Detect which cell encompasses the target text, then output its [x, y] center coordinate. 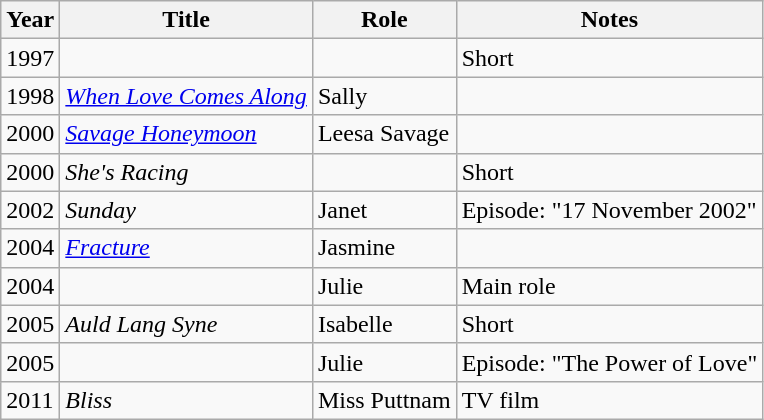
Savage Honeymoon [186, 134]
1997 [30, 58]
She's Racing [186, 172]
Sally [384, 96]
Title [186, 20]
Bliss [186, 400]
Jasmine [384, 248]
2011 [30, 400]
Role [384, 20]
Episode: "17 November 2002" [610, 210]
When Love Comes Along [186, 96]
Episode: "The Power of Love" [610, 362]
1998 [30, 96]
Miss Puttnam [384, 400]
Isabelle [384, 324]
Notes [610, 20]
Auld Lang Syne [186, 324]
Sunday [186, 210]
Janet [384, 210]
Fracture [186, 248]
Leesa Savage [384, 134]
Main role [610, 286]
TV film [610, 400]
2002 [30, 210]
Year [30, 20]
